Return [x, y] of the center of cell containing provided text 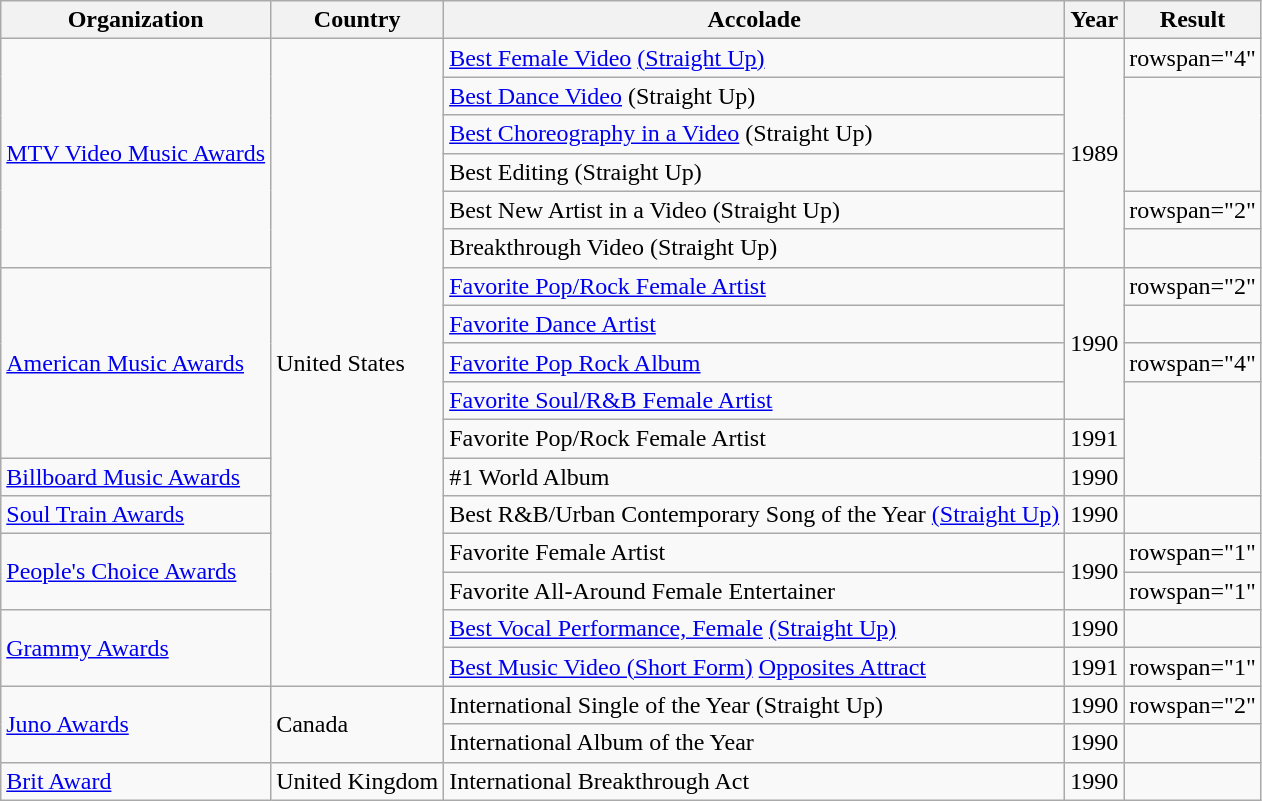
Billboard Music Awards [136, 477]
Favorite Female Artist [754, 553]
Best Dance Video (Straight Up) [754, 96]
Favorite All-Around Female Entertainer [754, 591]
People's Choice Awards [136, 572]
Organization [136, 20]
International Album of the Year [754, 743]
Canada [358, 724]
Best Female Video (Straight Up) [754, 58]
Year [1094, 20]
Brit Award [136, 781]
Grammy Awards [136, 648]
International Breakthrough Act [754, 781]
United Kingdom [358, 781]
International Single of the Year (Straight Up) [754, 705]
Best Choreography in a Video (Straight Up) [754, 134]
Favorite Soul/R&B Female Artist [754, 400]
American Music Awards [136, 362]
Favorite Pop Rock Album [754, 362]
United States [358, 362]
Best Editing (Straight Up) [754, 172]
Soul Train Awards [136, 515]
#1 World Album [754, 477]
Breakthrough Video (Straight Up) [754, 248]
Best R&B/Urban Contemporary Song of the Year (Straight Up) [754, 515]
Best Music Video (Short Form) Opposites Attract [754, 667]
Result [1193, 20]
Favorite Dance Artist [754, 324]
Best New Artist in a Video (Straight Up) [754, 210]
Juno Awards [136, 724]
MTV Video Music Awards [136, 153]
1989 [1094, 153]
Accolade [754, 20]
Country [358, 20]
Best Vocal Performance, Female (Straight Up) [754, 629]
